Identify which cell holds the provided text, then report its (X, Y) central coordinate. 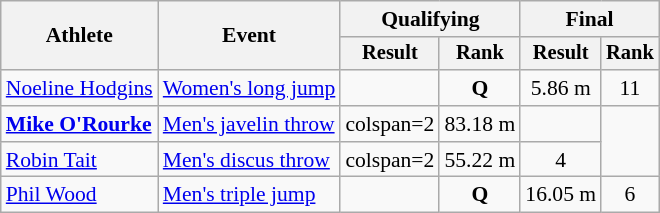
Phil Wood (80, 195)
Final (589, 19)
5.86 m (560, 88)
55.22 m (480, 160)
Women's long jump (250, 88)
Men's javelin throw (250, 124)
16.05 m (560, 195)
Robin Tait (80, 160)
Noeline Hodgins (80, 88)
Athlete (80, 36)
Men's triple jump (250, 195)
11 (630, 88)
Men's discus throw (250, 160)
4 (560, 160)
6 (630, 195)
Event (250, 36)
Mike O'Rourke (80, 124)
83.18 m (480, 124)
Qualifying (430, 19)
